Return [x, y] of the center of cell containing provided text 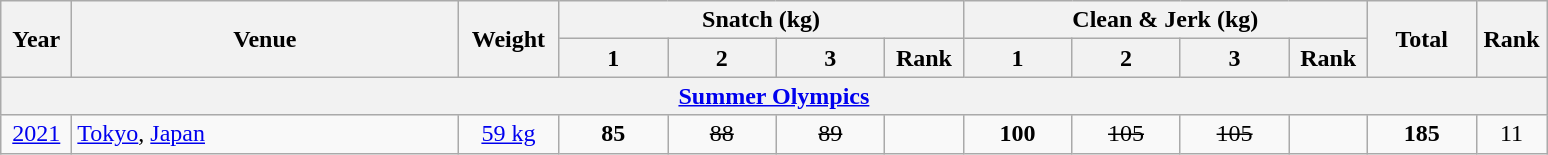
2021 [36, 134]
Year [36, 39]
Tokyo, Japan [265, 134]
Weight [508, 39]
Summer Olympics [774, 96]
100 [1018, 134]
85 [614, 134]
185 [1422, 134]
Total [1422, 39]
11 [1512, 134]
59 kg [508, 134]
Venue [265, 39]
Clean & Jerk (kg) [1165, 20]
89 [830, 134]
Snatch (kg) [761, 20]
88 [722, 134]
